For the text-containing cell, return its midpoint in [X, Y] coordinate format. 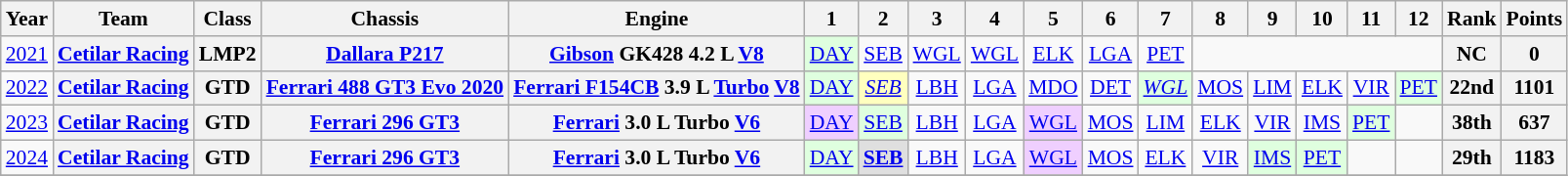
38th [1471, 123]
22nd [1471, 88]
Gibson GK428 4.2 L V8 [657, 54]
6 [1110, 19]
Class [228, 19]
2022 [27, 88]
1 [831, 19]
DET [1110, 88]
9 [1272, 19]
Engine [657, 19]
Points [1535, 19]
10 [1322, 19]
NC [1471, 54]
1101 [1535, 88]
2021 [27, 54]
11 [1372, 19]
Team [123, 19]
3 [937, 19]
LMP2 [228, 54]
5 [1054, 19]
637 [1535, 123]
Year [27, 19]
0 [1535, 54]
2 [884, 19]
1183 [1535, 158]
8 [1220, 19]
MDO [1054, 88]
Ferrari F154CB 3.9 L Turbo V8 [657, 88]
Dallara P217 [385, 54]
2024 [27, 158]
7 [1166, 19]
12 [1419, 19]
2023 [27, 123]
Rank [1471, 19]
Ferrari 488 GT3 Evo 2020 [385, 88]
Chassis [385, 19]
4 [995, 19]
29th [1471, 158]
